Identify which cell holds the provided text, then report its [x, y] central coordinate. 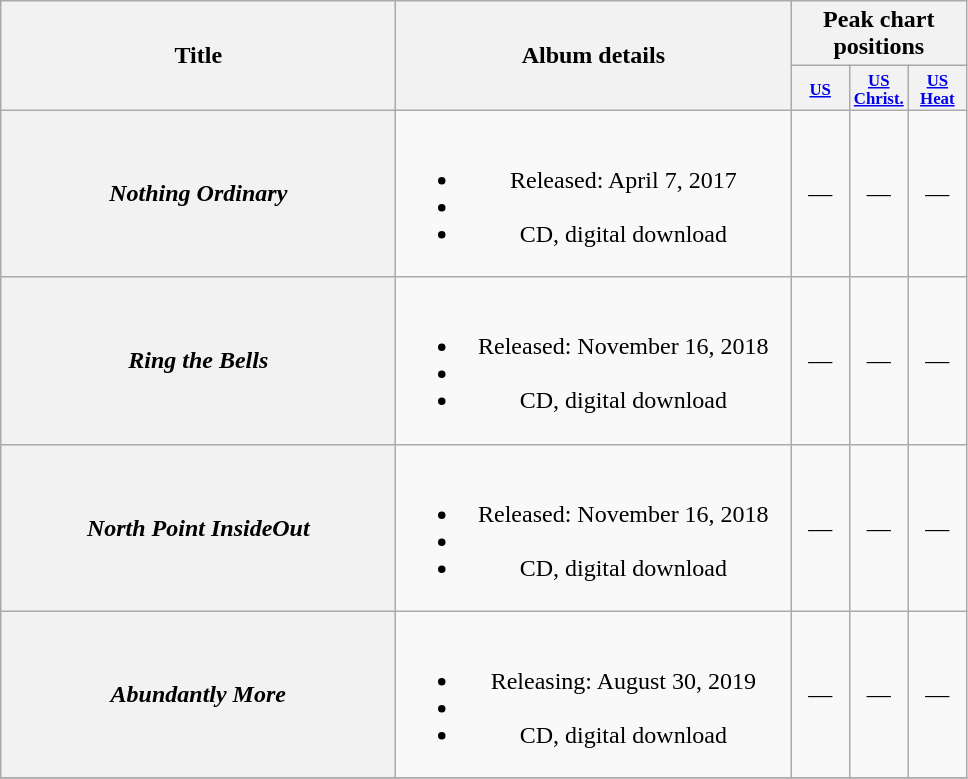
US [820, 88]
USHeat [938, 88]
Title [198, 56]
Nothing Ordinary [198, 194]
Releasing: August 30, 2019CD, digital download [594, 694]
Released: April 7, 2017CD, digital download [594, 194]
Album details [594, 56]
Peak chart positions [879, 34]
Abundantly More [198, 694]
North Point InsideOut [198, 528]
USChrist. [878, 88]
Ring the Bells [198, 360]
